For the text-containing cell, return its midpoint in [x, y] coordinate format. 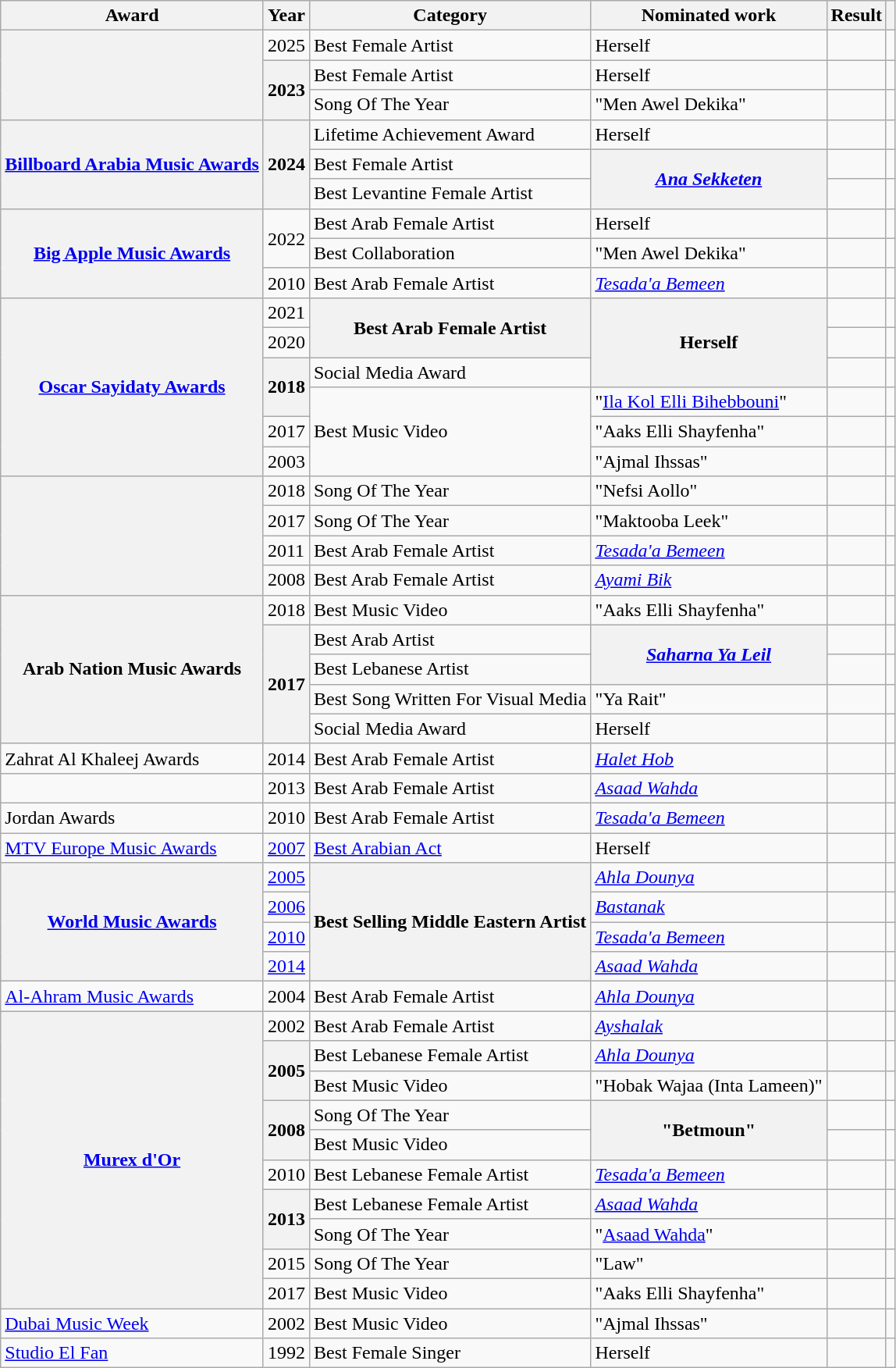
"Hobak Wajaa (Inta Lameen)" [709, 1085]
Best Selling Middle Eastern Artist [450, 922]
Dubai Music Week [133, 1323]
2015 [286, 1263]
2003 [286, 461]
2007 [286, 847]
Jordan Awards [133, 818]
Best Arab Artist [450, 639]
MTV Europe Music Awards [133, 847]
2023 [286, 90]
Murex d'Or [133, 1160]
Best Levantine Female Artist [450, 194]
Best Arabian Act [450, 847]
"Nefsi Aollo" [709, 491]
"Ya Rait" [709, 699]
Lifetime Achievement Award [450, 134]
2024 [286, 164]
Best Song Written For Visual Media [450, 699]
Billboard Arabia Music Awards [133, 164]
2025 [286, 45]
1992 [286, 1353]
Al-Ahram Music Awards [133, 996]
2020 [286, 342]
Big Apple Music Awards [133, 253]
Award [133, 16]
Studio El Fan [133, 1353]
"Betmoun" [709, 1130]
"Asaad Wahda" [709, 1234]
Result [856, 16]
Halet Hob [709, 758]
"Ila Kol Elli Bihebbouni" [709, 402]
Best Lebanese Artist [450, 669]
Best Female Singer [450, 1353]
Ayshalak [709, 1026]
Ana Sekketen [709, 179]
Zahrat Al Khaleej Awards [133, 758]
Oscar Sayidaty Awards [133, 387]
2006 [286, 907]
Arab Nation Music Awards [133, 669]
Category [450, 16]
World Music Awards [133, 922]
2021 [286, 312]
2011 [286, 550]
Bastanak [709, 907]
2004 [286, 996]
Saharna Ya Leil [709, 654]
"Law" [709, 1263]
"Maktooba Leek" [709, 521]
Best Collaboration [450, 253]
2022 [286, 238]
Ayami Bik [709, 580]
Nominated work [709, 16]
Year [286, 16]
